Pinpoint the cell where the given text exists, returning its [x, y] midpoint coordinate. 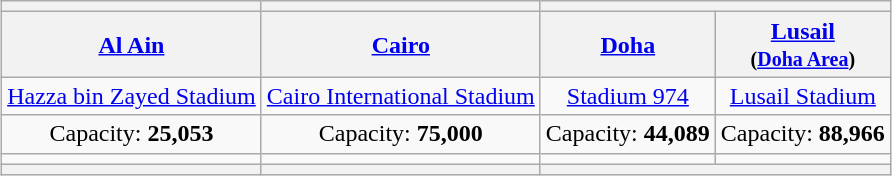
Cairo International Stadium [400, 96]
Hazza bin Zayed Stadium [132, 96]
Stadium 974 [628, 96]
Capacity: 44,089 [628, 134]
Al Ain [132, 44]
Cairo [400, 44]
Capacity: 88,966 [802, 134]
Doha [628, 44]
Capacity: 75,000 [400, 134]
Lusail (Doha Area) [802, 44]
Capacity: 25,053 [132, 134]
Lusail Stadium [802, 96]
